Search for the cell housing the specified text and yield its [X, Y] center coordinate. 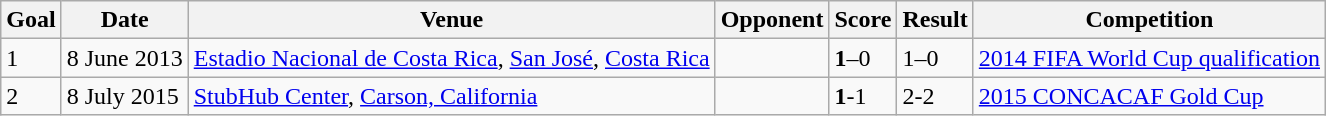
Estadio Nacional de Costa Rica, San José, Costa Rica [452, 58]
8 June 2013 [124, 58]
2015 CONCACAF Gold Cup [1149, 96]
1 [31, 58]
Result [935, 20]
Opponent [772, 20]
1-1 [863, 96]
2 [31, 96]
StubHub Center, Carson, California [452, 96]
Competition [1149, 20]
Date [124, 20]
Venue [452, 20]
8 July 2015 [124, 96]
2014 FIFA World Cup qualification [1149, 58]
Goal [31, 20]
2-2 [935, 96]
Score [863, 20]
